Scan for the cell matching the given text and deliver its [x, y] coordinate at center. 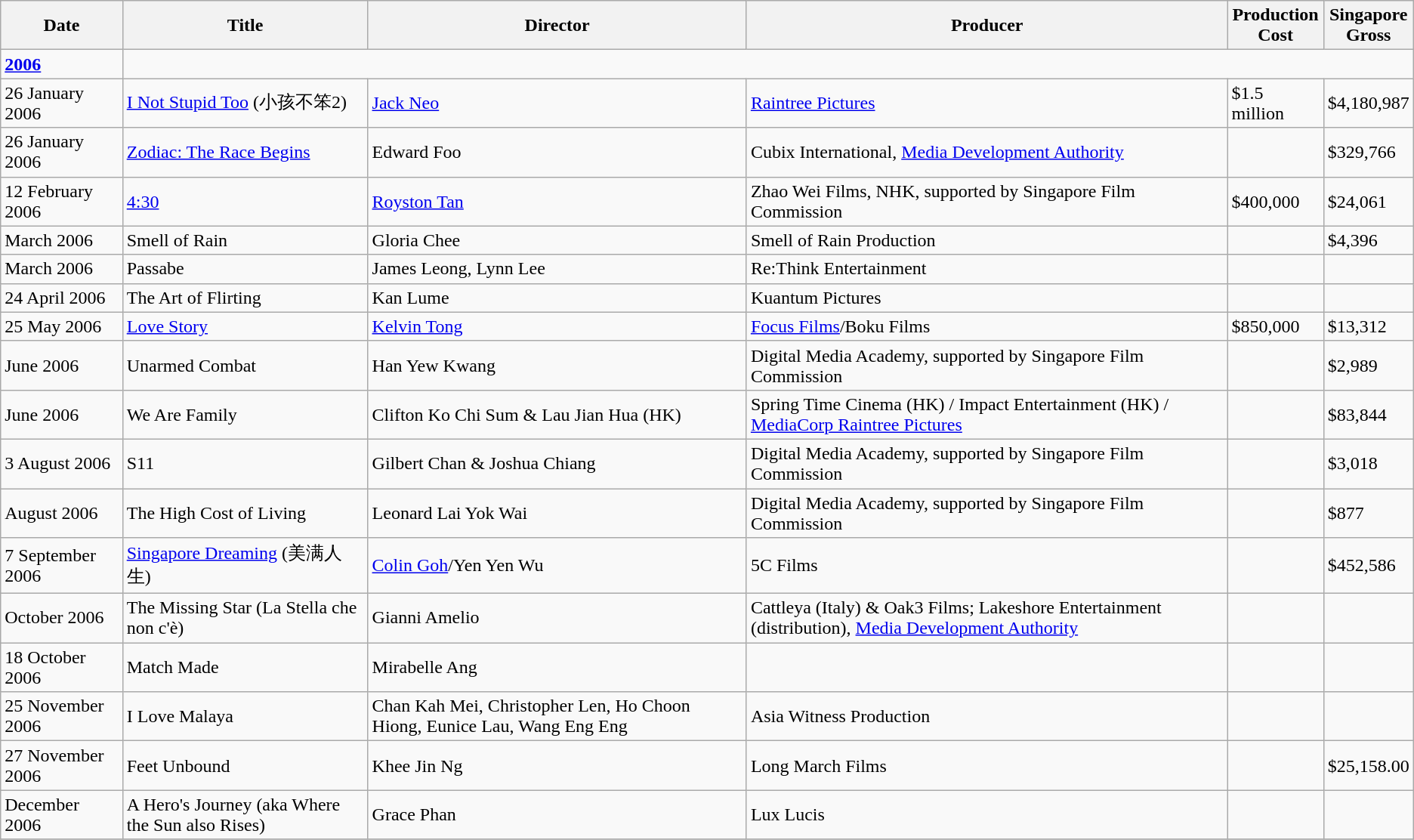
$1.5 million [1275, 103]
The Missing Star (La Stella che non c'è) [245, 618]
$329,766 [1369, 153]
Edward Foo [557, 153]
Passabe [245, 269]
Colin Goh/Yen Yen Wu [557, 566]
A Hero's Journey (aka Where the Sun also Rises) [245, 814]
Jack Neo [557, 103]
I Not Stupid Too (小孩不笨2) [245, 103]
$877 [1369, 512]
$3,018 [1369, 464]
5C Films [986, 566]
$25,158.00 [1369, 766]
The Art of Flirting [245, 298]
Smell of Rain Production [986, 240]
James Leong, Lynn Lee [557, 269]
The High Cost of Living [245, 512]
Focus Films/Boku Films [986, 326]
Gloria Chee [557, 240]
25 November 2006 [62, 716]
Raintree Pictures [986, 103]
Kuantum Pictures [986, 298]
Director [557, 26]
Unarmed Combat [245, 366]
Date [62, 26]
Zodiac: The Race Begins [245, 153]
$452,586 [1369, 566]
$4,396 [1369, 240]
Kan Lume [557, 298]
Asia Witness Production [986, 716]
Singapore Dreaming (美满人生) [245, 566]
$83,844 [1369, 414]
$4,180,987 [1369, 103]
Cattleya (Italy) & Oak3 Films; Lakeshore Entertainment (distribution), Media Development Authority [986, 618]
$2,989 [1369, 366]
S11 [245, 464]
Spring Time Cinema (HK) / Impact Entertainment (HK) / MediaCorp Raintree Pictures [986, 414]
12 February 2006 [62, 201]
$24,061 [1369, 201]
August 2006 [62, 512]
Long March Films [986, 766]
4:30 [245, 201]
I Love Malaya [245, 716]
Mirabelle Ang [557, 668]
Love Story [245, 326]
Producer [986, 26]
Lux Lucis [986, 814]
Royston Tan [557, 201]
Clifton Ko Chi Sum & Lau Jian Hua (HK) [557, 414]
18 October 2006 [62, 668]
3 August 2006 [62, 464]
Leonard Lai Yok Wai [557, 512]
Kelvin Tong [557, 326]
Gianni Amelio [557, 618]
$400,000 [1275, 201]
27 November 2006 [62, 766]
Feet Unbound [245, 766]
We Are Family [245, 414]
Grace Phan [557, 814]
October 2006 [62, 618]
2006 [62, 64]
Smell of Rain [245, 240]
Production Cost [1275, 26]
25 May 2006 [62, 326]
7 September 2006 [62, 566]
Title [245, 26]
Match Made [245, 668]
December 2006 [62, 814]
Zhao Wei Films, NHK, supported by Singapore Film Commission [986, 201]
24 April 2006 [62, 298]
Han Yew Kwang [557, 366]
Singapore Gross [1369, 26]
$13,312 [1369, 326]
Chan Kah Mei, Christopher Len, Ho Choon Hiong, Eunice Lau, Wang Eng Eng [557, 716]
Khee Jin Ng [557, 766]
Cubix International, Media Development Authority [986, 153]
$850,000 [1275, 326]
Gilbert Chan & Joshua Chiang [557, 464]
Re:Think Entertainment [986, 269]
